From the cell containing the given text, extract its center point as (x, y) coordinate. 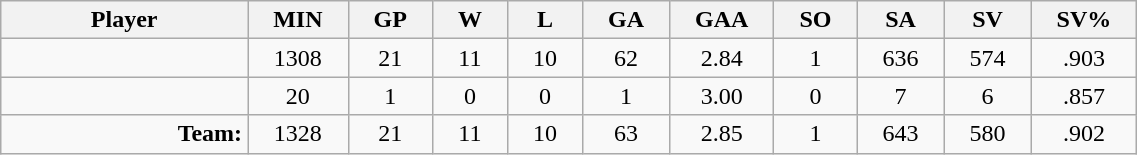
L (544, 20)
643 (900, 134)
SO (816, 20)
SV (988, 20)
2.84 (722, 58)
GP (390, 20)
3.00 (722, 96)
2.85 (722, 134)
1308 (298, 58)
.902 (1084, 134)
636 (900, 58)
.857 (1084, 96)
SA (900, 20)
Player (124, 20)
580 (988, 134)
.903 (1084, 58)
20 (298, 96)
SV% (1084, 20)
GAA (722, 20)
GA (626, 20)
7 (900, 96)
MIN (298, 20)
Team: (124, 134)
W (470, 20)
63 (626, 134)
1328 (298, 134)
574 (988, 58)
62 (626, 58)
6 (988, 96)
